Find where the given text appears and provide that cell's center as [x, y] coordinate. 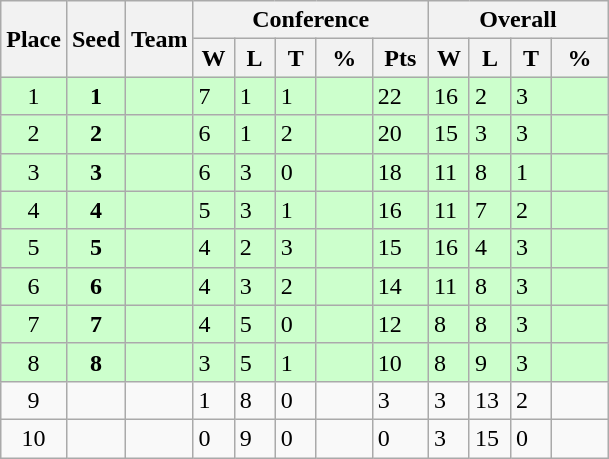
22 [400, 96]
Overall [518, 20]
12 [400, 324]
Team [160, 39]
Conference [310, 20]
Seed [96, 39]
14 [400, 286]
18 [400, 172]
Place [34, 39]
13 [490, 400]
20 [400, 134]
Pts [400, 58]
